From the cell containing the given text, extract its center point as (x, y) coordinate. 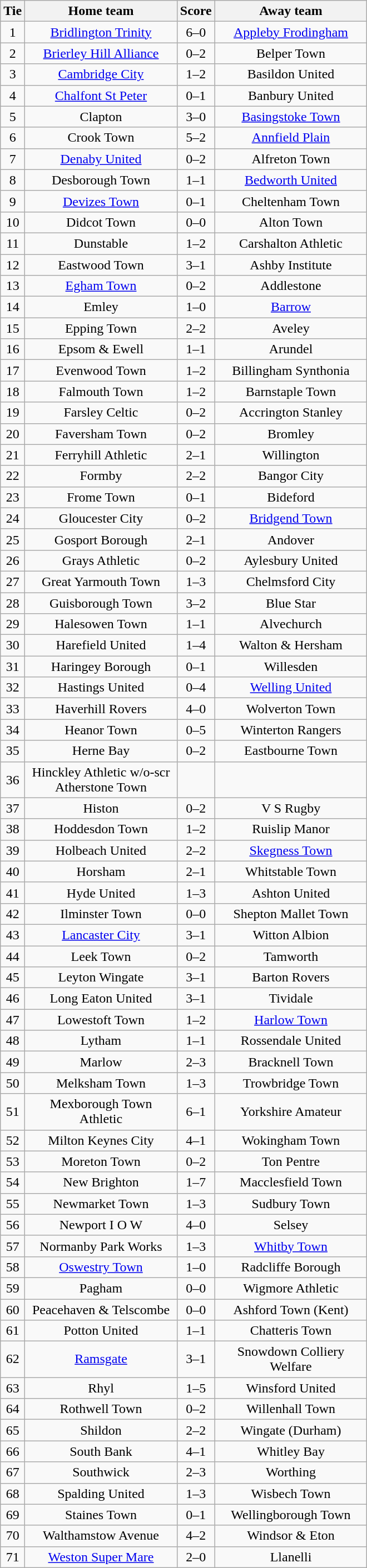
41 (13, 893)
Walthamstow Avenue (101, 1536)
3–0 (196, 117)
Frome Town (101, 497)
Cambridge City (101, 74)
Epsom & Ewell (101, 349)
Holbeach United (101, 850)
Lowestoft Town (101, 1020)
New Brighton (101, 1183)
Annfield Plain (291, 138)
Whitstable Town (291, 871)
Newmarket Town (101, 1204)
64 (13, 1409)
24 (13, 518)
1–5 (196, 1388)
2 (13, 53)
Great Yarmouth Town (101, 582)
Tamworth (291, 956)
Alton Town (291, 222)
Clapton (101, 117)
56 (13, 1225)
Willenhall Town (291, 1409)
4–2 (196, 1536)
20 (13, 434)
Whitley Bay (291, 1451)
51 (13, 1112)
Hyde United (101, 893)
17 (13, 370)
Basildon United (291, 74)
Leyton Wingate (101, 978)
Witton Albion (291, 935)
Southwick (101, 1472)
Dunstable (101, 243)
40 (13, 871)
6–0 (196, 32)
Yorkshire Amateur (291, 1112)
Emley (101, 307)
21 (13, 455)
35 (13, 751)
18 (13, 392)
Lytham (101, 1041)
Selsey (291, 1225)
1 (13, 32)
Wokingham Town (291, 1140)
Bedworth United (291, 180)
Moreton Town (101, 1161)
68 (13, 1494)
42 (13, 914)
Gosport Borough (101, 539)
Blue Star (291, 603)
22 (13, 476)
70 (13, 1536)
Whitby Town (291, 1246)
Lancaster City (101, 935)
0–4 (196, 688)
30 (13, 645)
Basingstoke Town (291, 117)
55 (13, 1204)
34 (13, 730)
Hastings United (101, 688)
1–4 (196, 645)
36 (13, 780)
Away team (291, 11)
67 (13, 1472)
Barnstaple Town (291, 392)
32 (13, 688)
Aylesbury United (291, 560)
Denaby United (101, 159)
Bangor City (291, 476)
3–2 (196, 603)
Bracknell Town (291, 1062)
13 (13, 286)
62 (13, 1360)
Banbury United (291, 96)
Radcliffe Borough (291, 1267)
Chalfont St Peter (101, 96)
Addlestone (291, 286)
Egham Town (101, 286)
Willesden (291, 667)
Bridgend Town (291, 518)
Carshalton Athletic (291, 243)
4 (13, 96)
Eastwood Town (101, 265)
Pagham (101, 1288)
25 (13, 539)
Macclesfield Town (291, 1183)
10 (13, 222)
8 (13, 180)
Mexborough Town Athletic (101, 1112)
Andover (291, 539)
Appleby Frodingham (291, 32)
37 (13, 808)
33 (13, 709)
Long Eaton United (101, 999)
Formby (101, 476)
Cheltenham Town (291, 201)
Bideford (291, 497)
Histon (101, 808)
Llanelli (291, 1557)
47 (13, 1020)
26 (13, 560)
Marlow (101, 1062)
52 (13, 1140)
Heanor Town (101, 730)
Winsford United (291, 1388)
23 (13, 497)
Rossendale United (291, 1041)
Skegness Town (291, 850)
Harlow Town (291, 1020)
Sudbury Town (291, 1204)
Weston Super Mare (101, 1557)
South Bank (101, 1451)
Faversham Town (101, 434)
Normanby Park Works (101, 1246)
Ilminster Town (101, 914)
Wisbech Town (291, 1494)
1–7 (196, 1183)
Winterton Rangers (291, 730)
V S Rugby (291, 808)
Tividale (291, 999)
Hoddesdon Town (101, 829)
Wellingborough Town (291, 1515)
Welling United (291, 688)
Desborough Town (101, 180)
Devizes Town (101, 201)
58 (13, 1267)
5 (13, 117)
Didcot Town (101, 222)
27 (13, 582)
2–0 (196, 1557)
Potton United (101, 1331)
Wolverton Town (291, 709)
9 (13, 201)
Accrington Stanley (291, 413)
Alvechurch (291, 624)
11 (13, 243)
Halesowen Town (101, 624)
Haringey Borough (101, 667)
Melksham Town (101, 1083)
Tie (13, 11)
Home team (101, 11)
Billingham Synthonia (291, 370)
14 (13, 307)
Walton & Hersham (291, 645)
Snowdown Colliery Welfare (291, 1360)
Farsley Celtic (101, 413)
Evenwood Town (101, 370)
5–2 (196, 138)
57 (13, 1246)
29 (13, 624)
Gloucester City (101, 518)
Worthing (291, 1472)
Shepton Mallet Town (291, 914)
0–5 (196, 730)
54 (13, 1183)
Horsham (101, 871)
49 (13, 1062)
46 (13, 999)
Rhyl (101, 1388)
Oswestry Town (101, 1267)
Barton Rovers (291, 978)
Shildon (101, 1430)
Guisborough Town (101, 603)
66 (13, 1451)
69 (13, 1515)
71 (13, 1557)
45 (13, 978)
Windsor & Eton (291, 1536)
Belper Town (291, 53)
Brierley Hill Alliance (101, 53)
Ruislip Manor (291, 829)
59 (13, 1288)
Falmouth Town (101, 392)
Chatteris Town (291, 1331)
Crook Town (101, 138)
Chelmsford City (291, 582)
Arundel (291, 349)
65 (13, 1430)
39 (13, 850)
Aveley (291, 328)
Alfreton Town (291, 159)
16 (13, 349)
3 (13, 74)
Leek Town (101, 956)
Epping Town (101, 328)
50 (13, 1083)
Barrow (291, 307)
60 (13, 1309)
Ashby Institute (291, 265)
6 (13, 138)
61 (13, 1331)
Spalding United (101, 1494)
19 (13, 413)
Grays Athletic (101, 560)
Hinckley Athletic w/o-scr Atherstone Town (101, 780)
Newport I O W (101, 1225)
Ferryhill Athletic (101, 455)
Bridlington Trinity (101, 32)
Willington (291, 455)
Ramsgate (101, 1360)
Harefield United (101, 645)
Rothwell Town (101, 1409)
44 (13, 956)
Staines Town (101, 1515)
Score (196, 11)
Peacehaven & Telscombe (101, 1309)
Eastbourne Town (291, 751)
15 (13, 328)
Milton Keynes City (101, 1140)
Bromley (291, 434)
Herne Bay (101, 751)
Wigmore Athletic (291, 1288)
28 (13, 603)
7 (13, 159)
6–1 (196, 1112)
43 (13, 935)
Ashford Town (Kent) (291, 1309)
38 (13, 829)
12 (13, 265)
31 (13, 667)
Haverhill Rovers (101, 709)
Wingate (Durham) (291, 1430)
63 (13, 1388)
53 (13, 1161)
Ashton United (291, 893)
48 (13, 1041)
Ton Pentre (291, 1161)
Trowbridge Town (291, 1083)
